Search for the cell housing the specified text and yield its [x, y] center coordinate. 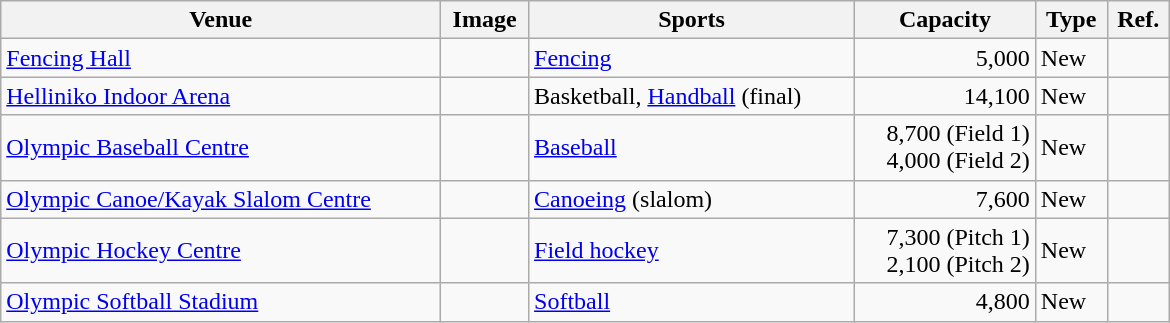
Image [485, 20]
4,800 [946, 302]
Type [1071, 20]
Softball [692, 302]
5,000 [946, 58]
Helliniko Indoor Arena [221, 96]
Fencing Hall [221, 58]
Venue [221, 20]
7,300 (Pitch 1)2,100 (Pitch 2) [946, 250]
14,100 [946, 96]
7,600 [946, 199]
Olympic Hockey Centre [221, 250]
8,700 (Field 1)4,000 (Field 2) [946, 148]
Field hockey [692, 250]
Canoeing (slalom) [692, 199]
Olympic Baseball Centre [221, 148]
Olympic Softball Stadium [221, 302]
Ref. [1138, 20]
Capacity [946, 20]
Olympic Canoe/Kayak Slalom Centre [221, 199]
Baseball [692, 148]
Fencing [692, 58]
Sports [692, 20]
Basketball, Handball (final) [692, 96]
